Identify which cell holds the provided text, then report its [x, y] central coordinate. 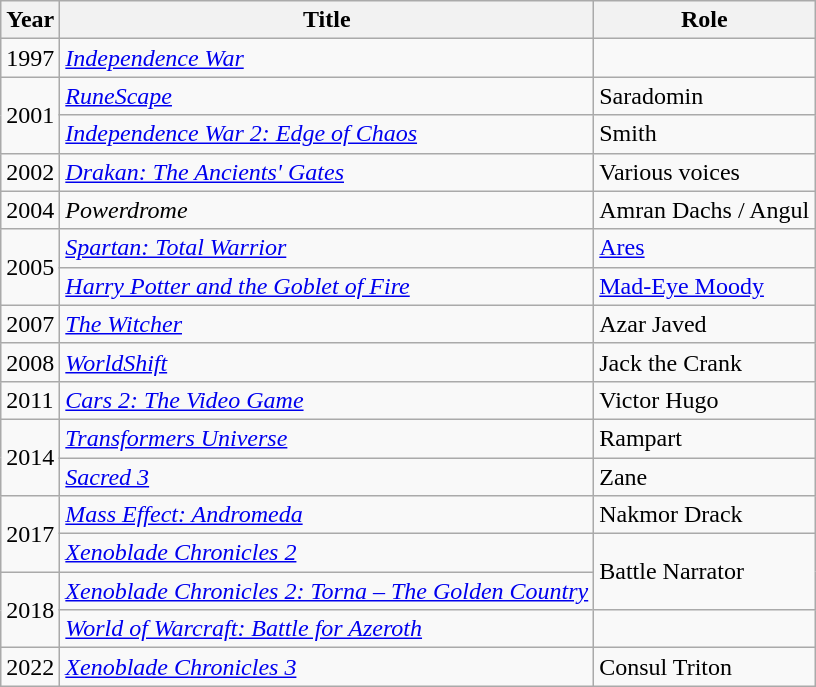
Smith [704, 134]
World of Warcraft: Battle for Azeroth [327, 629]
Powerdrome [327, 210]
Jack the Crank [704, 362]
2001 [30, 115]
2018 [30, 610]
Spartan: Total Warrior [327, 248]
Mass Effect: Andromeda [327, 515]
Rampart [704, 438]
2011 [30, 400]
Amran Dachs / Angul [704, 210]
Victor Hugo [704, 400]
Year [30, 20]
Cars 2: The Video Game [327, 400]
2007 [30, 324]
Transformers Universe [327, 438]
2022 [30, 667]
WorldShift [327, 362]
Role [704, 20]
Xenoblade Chronicles 2 [327, 553]
Harry Potter and the Goblet of Fire [327, 286]
2005 [30, 267]
Zane [704, 477]
2002 [30, 172]
Independence War [327, 58]
Drakan: The Ancients' Gates [327, 172]
Nakmor Drack [704, 515]
RuneScape [327, 96]
Xenoblade Chronicles 3 [327, 667]
Xenoblade Chronicles 2: Torna – The Golden Country [327, 591]
2008 [30, 362]
2004 [30, 210]
2014 [30, 457]
Mad-Eye Moody [704, 286]
Azar Javed [704, 324]
Consul Triton [704, 667]
1997 [30, 58]
Title [327, 20]
Ares [704, 248]
Battle Narrator [704, 572]
Sacred 3 [327, 477]
Independence War 2: Edge of Chaos [327, 134]
2017 [30, 534]
The Witcher [327, 324]
Saradomin [704, 96]
Various voices [704, 172]
